Scan for the cell matching the given text and deliver its (X, Y) coordinate at center. 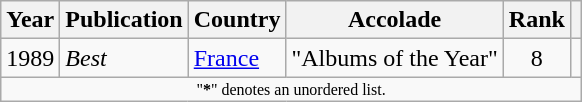
"*" denotes an unordered list. (292, 89)
Publication (124, 20)
Year (30, 20)
Best (124, 58)
"Albums of the Year" (394, 58)
8 (536, 58)
Rank (536, 20)
1989 (30, 58)
Accolade (394, 20)
France (237, 58)
Country (237, 20)
